Find where the given text appears and provide that cell's center as [X, Y] coordinate. 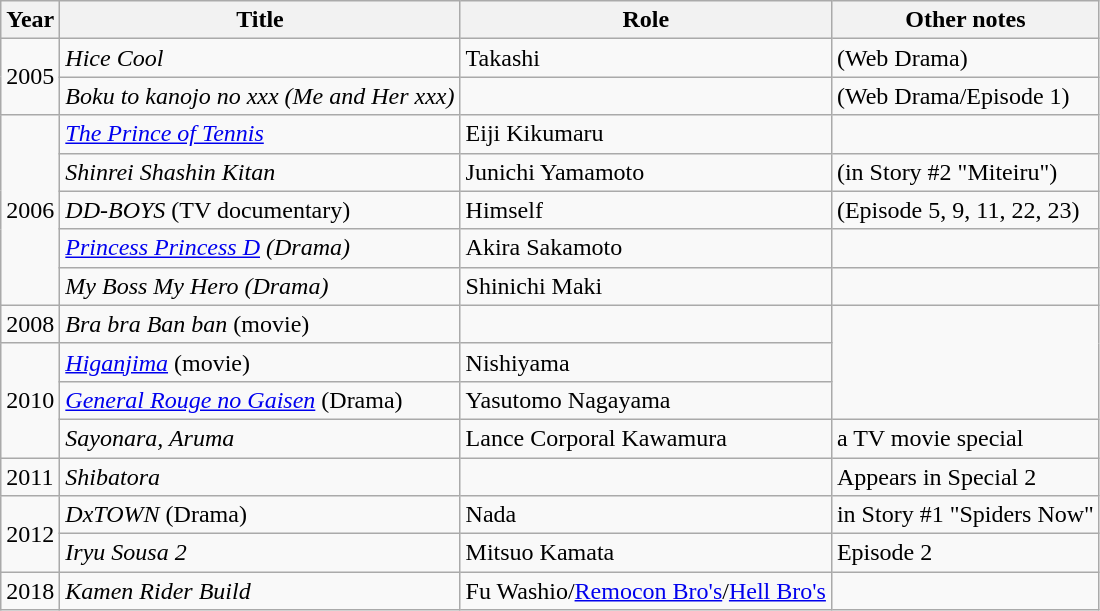
(Web Drama) [965, 58]
Appears in Special 2 [965, 477]
a TV movie special [965, 438]
Takashi [646, 58]
Nishiyama [646, 362]
Shibatora [260, 477]
(Web Drama/Episode 1) [965, 96]
Nada [646, 515]
Himself [646, 210]
Shinrei Shashin Kitan [260, 172]
General Rouge no Gaisen (Drama) [260, 400]
Yasutomo Nagayama [646, 400]
Year [30, 20]
2018 [30, 591]
Junichi Yamamoto [646, 172]
2010 [30, 400]
Higanjima (movie) [260, 362]
Bra bra Ban ban (movie) [260, 324]
2005 [30, 77]
My Boss My Hero (Drama) [260, 286]
Iryu Sousa 2 [260, 553]
in Story #1 "Spiders Now" [965, 515]
Other notes [965, 20]
Episode 2 [965, 553]
Kamen Rider Build [260, 591]
2006 [30, 210]
Mitsuo Kamata [646, 553]
Princess Princess D (Drama) [260, 248]
2011 [30, 477]
2008 [30, 324]
Lance Corporal Kawamura [646, 438]
Shinichi Maki [646, 286]
Title [260, 20]
(Episode 5, 9, 11, 22, 23) [965, 210]
Eiji Kikumaru [646, 134]
Akira Sakamoto [646, 248]
Sayonara, Aruma [260, 438]
2012 [30, 534]
Boku to kanojo no xxx (Me and Her xxx) [260, 96]
DD-BOYS (TV documentary) [260, 210]
(in Story #2 "Miteiru") [965, 172]
Hice Cool [260, 58]
Fu Washio/Remocon Bro's/Hell Bro's [646, 591]
The Prince of Tennis [260, 134]
DxTOWN (Drama) [260, 515]
Role [646, 20]
